Return [X, Y] of the center of cell containing provided text 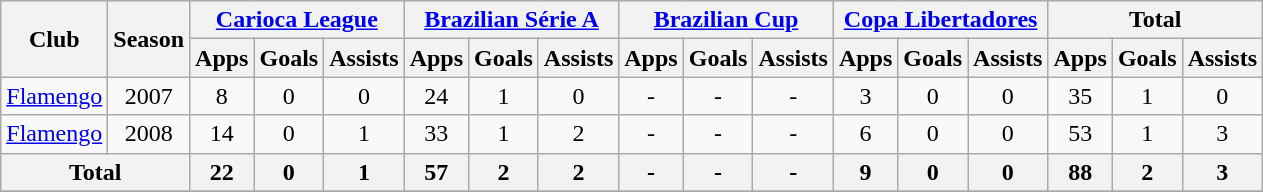
Brazilian Cup [726, 20]
8 [222, 96]
24 [436, 96]
88 [1080, 172]
2007 [149, 96]
Copa Libertadores [940, 20]
57 [436, 172]
53 [1080, 134]
Brazilian Série A [512, 20]
Season [149, 39]
35 [1080, 96]
2008 [149, 134]
33 [436, 134]
Carioca League [298, 20]
22 [222, 172]
Club [54, 39]
6 [865, 134]
14 [222, 134]
9 [865, 172]
